Identify which cell holds the provided text, then report its (X, Y) central coordinate. 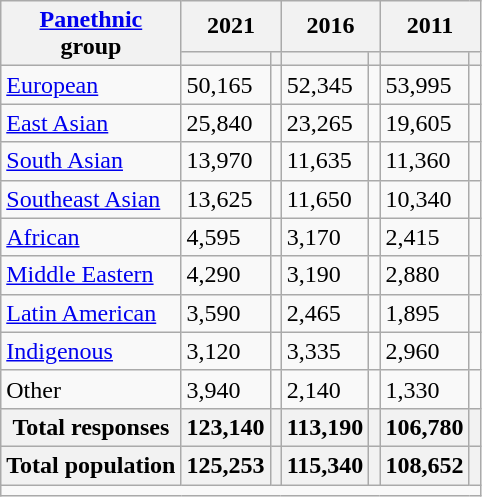
11,635 (325, 161)
50,165 (226, 85)
13,625 (226, 199)
2011 (430, 26)
1,330 (424, 389)
Southeast Asian (91, 199)
19,605 (424, 123)
3,170 (325, 237)
52,345 (325, 85)
European (91, 85)
2,140 (325, 389)
2021 (231, 26)
Other (91, 389)
3,590 (226, 313)
108,652 (424, 465)
115,340 (325, 465)
2,415 (424, 237)
3,940 (226, 389)
10,340 (424, 199)
Middle Eastern (91, 275)
4,595 (226, 237)
11,360 (424, 161)
2,880 (424, 275)
113,190 (325, 427)
2,960 (424, 351)
23,265 (325, 123)
Panethnicgroup (91, 34)
4,290 (226, 275)
3,335 (325, 351)
African (91, 237)
2,465 (325, 313)
Indigenous (91, 351)
3,120 (226, 351)
2016 (330, 26)
Latin American (91, 313)
125,253 (226, 465)
1,895 (424, 313)
25,840 (226, 123)
53,995 (424, 85)
13,970 (226, 161)
East Asian (91, 123)
Total population (91, 465)
Total responses (91, 427)
3,190 (325, 275)
106,780 (424, 427)
11,650 (325, 199)
South Asian (91, 161)
123,140 (226, 427)
